Search for the cell housing the specified text and yield its [X, Y] center coordinate. 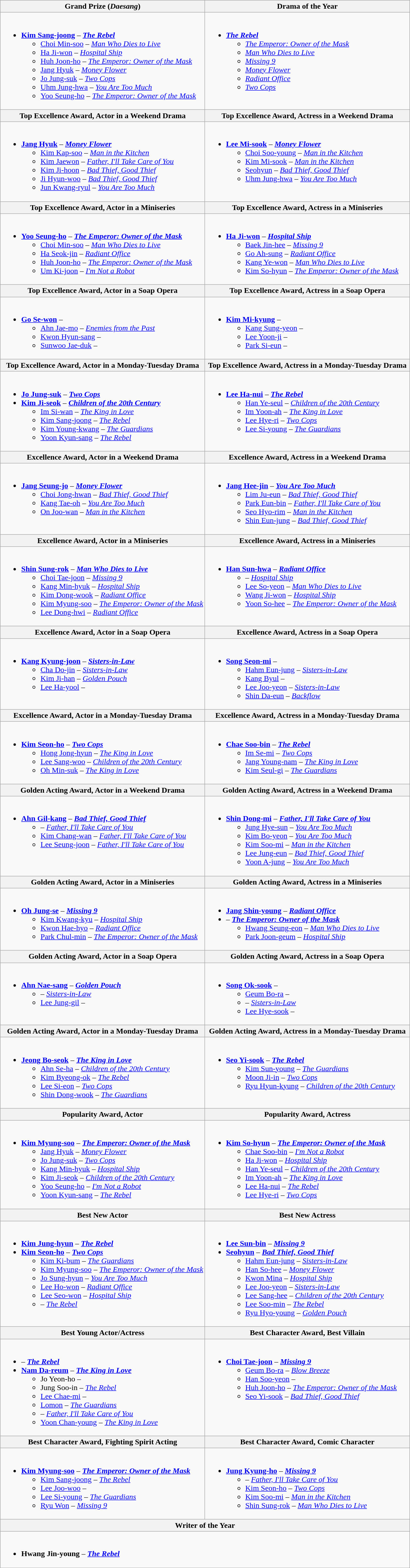
Best New Actor [103, 1215]
Seo Yi-sook – The RebelKim Sun-young – The GuardiansMoon Ji-in – Two CopsRyu Hyun-kyung – Children of the 20th Century [307, 1073]
Kim Seon-ho – Two CopsHong Jong-hyun – The King in LoveLee Sang-woo – Children of the 20th CenturyOh Min-suk – The King in Love [103, 753]
Writer of the Year [205, 1525]
Golden Acting Award, Actress in a Soap Opera [307, 956]
Excellence Award, Actor in a Weekend Drama [103, 457]
Top Excellence Award, Actor in a Soap Opera [103, 291]
The RebelThe Emperor: Owner of the MaskMan Who Dies to LiveMissing 9Money FlowerRadiant OfficeTwo Cops [307, 61]
Golden Acting Award, Actor in a Soap Opera [103, 956]
Go Se-won – Ahn Jae-mo – Enemies from the PastKwon Hyun-sang – Sunwoo Jae-duk – [103, 328]
Top Excellence Award, Actress in a Miniseries [307, 207]
Song Seon-mi – Hahm Eun-jung – Sisters-in-LawKang Byul – Lee Joo-yeon – Sisters-in-LawShin Da-eun – Backflow [307, 674]
Golden Acting Award, Actress in a Miniseries [307, 882]
Hwang Jin-young – The Rebel [205, 1549]
Excellence Award, Actress in a Weekend Drama [307, 457]
Jang Shin-young – Radiant Office – The Emperor: Owner of the MaskHwang Seung-eon – Man Who Dies to LivePark Joon-geum – Hospital Ship [307, 919]
Popularity Award, Actor [103, 1114]
Best Character Award, Comic Character [307, 1442]
Top Excellence Award, Actress in a Weekend Drama [307, 116]
Excellence Award, Actress in a Miniseries [307, 541]
Excellence Award, Actress in a Soap Opera [307, 632]
Jang Seung-jo – Money FlowerChoi Jong-hwan – Bad Thief, Good ThiefKang Tae-oh – You Are Too MuchOn Joo-wan – Man in the Kitchen [103, 498]
Top Excellence Award, Actor in a Monday-Tuesday Drama [103, 365]
Oh Jung-se – Missing 9Kim Kwang-kyu – Hospital ShipKwon Hae-hyo – Radiant OfficePark Chul-min – The Emperor: Owner of the Mask [103, 919]
Golden Acting Award, Actress in a Weekend Drama [307, 790]
Ahn Nae-sang – Golden Pouch – Sisters-in-LawLee Jung-gil – [103, 994]
Best New Actress [307, 1215]
Lee Ha-nui – The RebelHan Ye-seul – Children of the 20th CenturyIm Yoon-ah – The King in LoveLee Hye-ri – Two CopsLee Si-young – The Guardians [307, 411]
Top Excellence Award, Actor in a Weekend Drama [103, 116]
Jung Kyung-ho – Missing 9 – Father, I'll Take Care of YouKim Seon-ho – Two CopsKim Soo-mi – Man in the KitchenShin Sung-rok – Man Who Dies to Live [307, 1484]
Golden Acting Award, Actress in a Monday-Tuesday Drama [307, 1031]
Jeong Bo-seok – The King in LoveAhn Se-ha – Children of the 20th CenturyKim Byeong-ok – The RebelLee Si-eon – Two CopsShin Dong-wook – The Guardians [103, 1073]
Kim Myung-soo – The Emperor: Owner of the MaskKim Sang-joong – The RebelLee Joo-woo – Lee Si-young – The GuardiansRyu Won – Missing 9 [103, 1484]
Best Character Award, Fighting Spirit Acting [103, 1442]
Golden Acting Award, Actor in a Monday-Tuesday Drama [103, 1031]
Excellence Award, Actor in a Monday-Tuesday Drama [103, 716]
Golden Acting Award, Actor in a Weekend Drama [103, 790]
Kim Mi-kyung – Kang Sung-yeon – Lee Yoon-ji – Park Si-eun – [307, 328]
Choi Tae-joon – Missing 9Geum Bo-ra – Blow BreezeHan Soo-yeon – Huh Joon-ho – The Emperor: Owner of the MaskSeo Yi-sook – Bad Thief, Good Thief [307, 1387]
Golden Acting Award, Actor in a Miniseries [103, 882]
Top Excellence Award, Actress in a Soap Opera [307, 291]
Best Young Actor/Actress [103, 1333]
Excellence Award, Actress in a Monday-Tuesday Drama [307, 716]
Drama of the Year [307, 6]
Top Excellence Award, Actress in a Monday-Tuesday Drama [307, 365]
Chae Soo-bin – The RebelIm Se-mi – Two CopsJang Young-nam – The King in LoveKim Seul-gi – The Guardians [307, 753]
Best Character Award, Best Villain [307, 1333]
Kang Kyung-joon – Sisters-in-LawCha Do-jin – Sisters-in-LawKim Ji-han – Golden PouchLee Ha-yool – [103, 674]
Excellence Award, Actor in a Soap Opera [103, 632]
Excellence Award, Actor in a Miniseries [103, 541]
Han Sun-hwa – Radiant Office – Hospital ShipLee So-yeon – Man Who Dies to LiveWang Ji-won – Hospital ShipYoon So-hee – The Emperor: Owner of the Mask [307, 586]
Grand Prize (Daesang) [103, 6]
Popularity Award, Actress [307, 1114]
Top Excellence Award, Actor in a Miniseries [103, 207]
Song Ok-sook – Geum Bo-ra – – Sisters-in-LawLee Hye-sook – [307, 994]
